Detect which cell encompasses the target text, then output its (x, y) center coordinate. 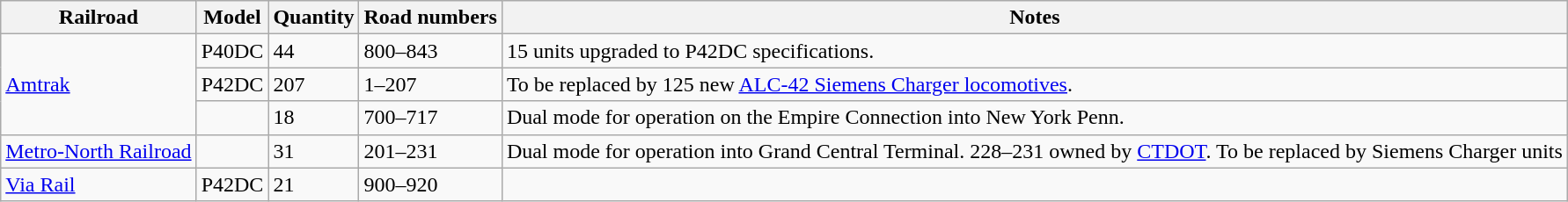
Road numbers (430, 18)
P40DC (232, 51)
800–843 (430, 51)
Railroad (99, 18)
Quantity (313, 18)
Model (232, 18)
Notes (1035, 18)
1–207 (430, 84)
Via Rail (99, 184)
44 (313, 51)
Metro-North Railroad (99, 151)
21 (313, 184)
700–717 (430, 118)
Dual mode for operation on the Empire Connection into New York Penn. (1035, 118)
Dual mode for operation into Grand Central Terminal. 228–231 owned by CTDOT. To be replaced by Siemens Charger units (1035, 151)
31 (313, 151)
900–920 (430, 184)
207 (313, 84)
To be replaced by 125 new ALC-42 Siemens Charger locomotives. (1035, 84)
201–231 (430, 151)
15 units upgraded to P42DC specifications. (1035, 51)
Amtrak (99, 84)
18 (313, 118)
